Return (X, Y) of the center of cell containing provided text 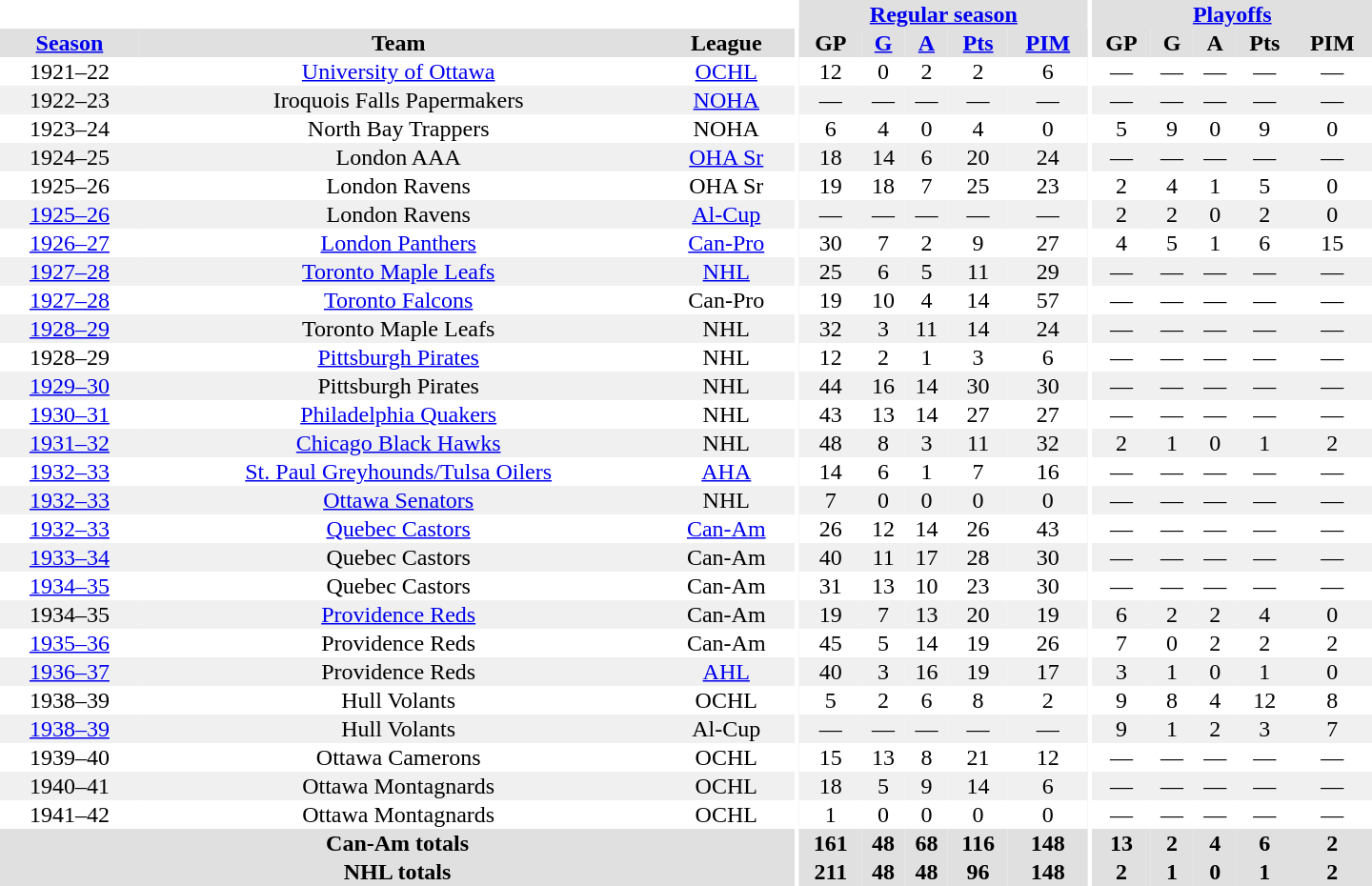
1936–37 (70, 672)
211 (831, 872)
68 (926, 843)
31 (831, 586)
Ottawa Camerons (398, 757)
1930–31 (70, 414)
London Panthers (398, 243)
AHL (726, 672)
1929–30 (70, 386)
St. Paul Greyhounds/Tulsa Oilers (398, 472)
Chicago Black Hawks (398, 443)
Iroquois Falls Papermakers (398, 100)
Team (398, 43)
44 (831, 386)
1924–25 (70, 157)
96 (978, 872)
1926–27 (70, 243)
1931–32 (70, 443)
London AAA (398, 157)
North Bay Trappers (398, 129)
1933–34 (70, 557)
161 (831, 843)
1922–23 (70, 100)
Playoffs (1232, 14)
Philadelphia Quakers (398, 414)
116 (978, 843)
1941–42 (70, 815)
1921–22 (70, 71)
Regular season (943, 14)
45 (831, 643)
57 (1048, 300)
League (726, 43)
NHL totals (397, 872)
Season (70, 43)
28 (978, 557)
1940–41 (70, 786)
Ottawa Senators (398, 500)
1935–36 (70, 643)
21 (978, 757)
29 (1048, 272)
1923–24 (70, 129)
Can-Am totals (397, 843)
1939–40 (70, 757)
Toronto Falcons (398, 300)
AHA (726, 472)
University of Ottawa (398, 71)
